Detect which cell encompasses the target text, then output its (X, Y) center coordinate. 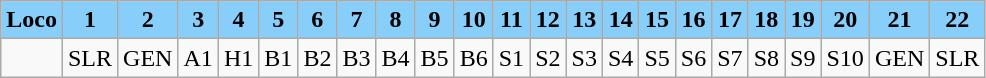
11 (511, 20)
S3 (584, 58)
21 (899, 20)
12 (548, 20)
20 (845, 20)
B6 (474, 58)
A1 (198, 58)
5 (278, 20)
B5 (434, 58)
6 (318, 20)
B2 (318, 58)
8 (396, 20)
1 (90, 20)
7 (356, 20)
Loco (32, 20)
17 (730, 20)
S10 (845, 58)
19 (803, 20)
B1 (278, 58)
3 (198, 20)
S6 (693, 58)
16 (693, 20)
18 (766, 20)
H1 (238, 58)
B4 (396, 58)
S4 (620, 58)
13 (584, 20)
9 (434, 20)
B3 (356, 58)
S7 (730, 58)
15 (657, 20)
10 (474, 20)
S2 (548, 58)
22 (958, 20)
S1 (511, 58)
14 (620, 20)
S8 (766, 58)
2 (148, 20)
S5 (657, 58)
4 (238, 20)
S9 (803, 58)
